Find where the given text appears and provide that cell's center as (x, y) coordinate. 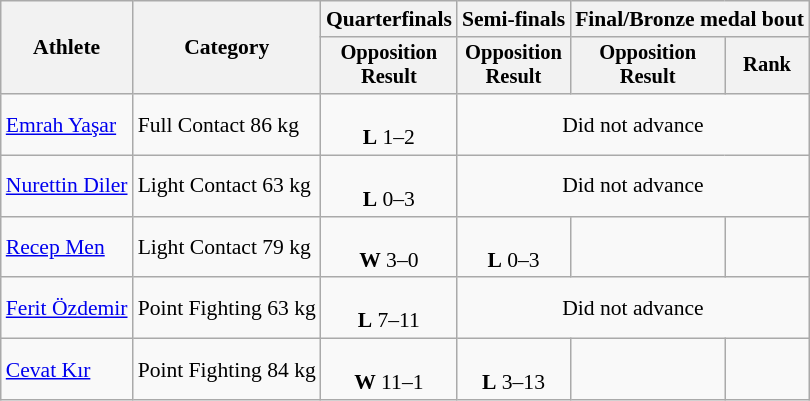
L 3–13 (514, 370)
Semi-finals (514, 19)
Recep Men (67, 248)
Category (227, 48)
Athlete (67, 48)
Light Contact 79 kg (227, 248)
Emrah Yaşar (67, 124)
W 3–0 (389, 248)
Point Fighting 63 kg (227, 308)
Cevat Kır (67, 370)
Nurettin Diler (67, 186)
L 7–11 (389, 308)
Rank (767, 66)
W 11–1 (389, 370)
Final/Bronze medal bout (690, 19)
Full Contact 86 kg (227, 124)
Point Fighting 84 kg (227, 370)
Light Contact 63 kg (227, 186)
L 1–2 (389, 124)
Ferit Özdemir (67, 308)
Quarterfinals (389, 19)
